Detect which cell encompasses the target text, then output its (X, Y) center coordinate. 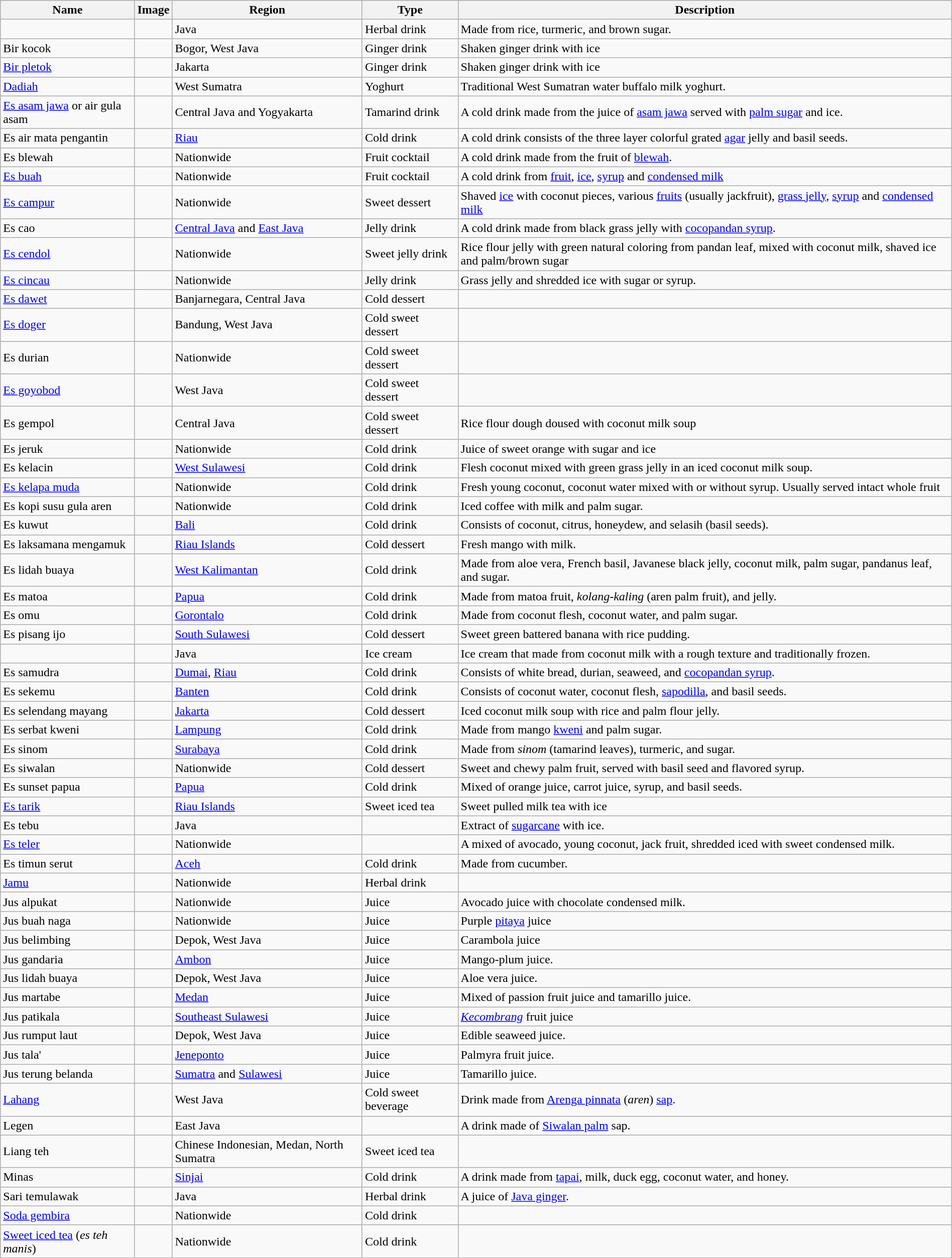
Juice of sweet orange with sugar and ice (705, 449)
Es kuwut (67, 525)
A drink made from tapai, milk, duck egg, coconut water, and honey. (705, 1177)
Central Java (267, 423)
Edible seaweed juice. (705, 1036)
Ice cream (410, 653)
West Sumatra (267, 86)
A juice of Java ginger. (705, 1196)
Banjarnegara, Central Java (267, 299)
South Sulawesi (267, 634)
Bogor, West Java (267, 48)
Es blewah (67, 157)
Es serbat kweni (67, 730)
Es buah (67, 176)
Es campur (67, 202)
Fresh mango with milk. (705, 544)
Medan (267, 997)
Jus lidah buaya (67, 978)
Consists of white bread, durian, seaweed, and cocopandan syrup. (705, 673)
Es kelapa muda (67, 487)
Es timun serut (67, 863)
Made from coconut flesh, coconut water, and palm sugar. (705, 615)
Fresh young coconut, coconut water mixed with or without syrup. Usually served intact whole fruit (705, 487)
Aloe vera juice. (705, 978)
Jeneponto (267, 1055)
A cold drink consists of the three layer colorful grated agar jelly and basil seeds. (705, 138)
Bir kocok (67, 48)
Es matoa (67, 596)
Bir pletok (67, 67)
Drink made from Arenga pinnata (aren) sap. (705, 1099)
Carambola juice (705, 940)
Made from mango kweni and palm sugar. (705, 730)
Made from rice, turmeric, and brown sugar. (705, 29)
Southeast Sulawesi (267, 1017)
Mixed of orange juice, carrot juice, syrup, and basil seeds. (705, 787)
Bali (267, 525)
Rice flour jelly with green natural coloring from pandan leaf, mixed with coconut milk, shaved ice and palm/brown sugar (705, 254)
Rice flour dough doused with coconut milk soup (705, 423)
Sweet iced tea (es teh manis) (67, 1241)
A cold drink made from the fruit of blewah. (705, 157)
A cold drink made from the juice of asam jawa served with palm sugar and ice. (705, 112)
Es kelacin (67, 468)
Es teler (67, 844)
Es asam jawa or air gula asam (67, 112)
Liang teh (67, 1152)
Es sekemu (67, 692)
Es lidah buaya (67, 570)
Sweet jelly drink (410, 254)
Es cendol (67, 254)
Minas (67, 1177)
Es dawet (67, 299)
Flesh coconut mixed with green grass jelly in an iced coconut milk soup. (705, 468)
Yoghurt (410, 86)
Banten (267, 692)
A cold drink from fruit, ice, syrup and condensed milk (705, 176)
Central Java and East Java (267, 228)
West Kalimantan (267, 570)
Description (705, 10)
Es cincau (67, 280)
Es omu (67, 615)
A cold drink made from black grass jelly with cocopandan syrup. (705, 228)
Name (67, 10)
Dumai, Riau (267, 673)
Sweet and chewy palm fruit, served with basil seed and flavored syrup. (705, 768)
Ice cream that made from coconut milk with a rough texture and traditionally frozen. (705, 653)
Sweet dessert (410, 202)
Sumatra and Sulawesi (267, 1074)
Aceh (267, 863)
Jus gandaria (67, 959)
Cold sweet beverage (410, 1099)
Jus terung belanda (67, 1074)
Es cao (67, 228)
Tamarind drink (410, 112)
Soda gembira (67, 1215)
Es durian (67, 357)
A mixed of avocado, young coconut, jack fruit, shredded iced with sweet condensed milk. (705, 844)
Es kopi susu gula aren (67, 506)
Region (267, 10)
Traditional West Sumatran water buffalo milk yoghurt. (705, 86)
Avocado juice with chocolate condensed milk. (705, 902)
Palmyra fruit juice. (705, 1055)
Es doger (67, 325)
Ambon (267, 959)
Extract of sugarcane with ice. (705, 825)
Consists of coconut, citrus, honeydew, and selasih (basil seeds). (705, 525)
Es jeruk (67, 449)
Es air mata pengantin (67, 138)
Riau (267, 138)
Chinese Indonesian, Medan, North Sumatra (267, 1152)
Made from matoa fruit, kolang-kaling (aren palm fruit), and jelly. (705, 596)
Jus martabe (67, 997)
Es goyobod (67, 391)
Es pisang ijo (67, 634)
Jus patikala (67, 1017)
Es selendang mayang (67, 711)
Bandung, West Java (267, 325)
Es siwalan (67, 768)
Jus rumput laut (67, 1036)
Made from cucumber. (705, 863)
Mango-plum juice. (705, 959)
Iced coconut milk soup with rice and palm flour jelly. (705, 711)
Lahang (67, 1099)
Grass jelly and shredded ice with sugar or syrup. (705, 280)
Central Java and Yogyakarta (267, 112)
Dadiah (67, 86)
Shaved ice with coconut pieces, various fruits (usually jackfruit), grass jelly, syrup and condensed milk (705, 202)
Mixed of passion fruit juice and tamarillo juice. (705, 997)
Sweet pulled milk tea with ice (705, 806)
Lampung (267, 730)
Iced coffee with milk and palm sugar. (705, 506)
Jus tala' (67, 1055)
Kecombrang fruit juice (705, 1017)
Es laksamana mengamuk (67, 544)
Jus belimbing (67, 940)
Purple pitaya juice (705, 921)
Es sinom (67, 749)
Sinjai (267, 1177)
Gorontalo (267, 615)
West Sulawesi (267, 468)
Type (410, 10)
Es samudra (67, 673)
Tamarillo juice. (705, 1074)
Jus alpukat (67, 902)
Surabaya (267, 749)
Made from aloe vera, French basil, Javanese black jelly, coconut milk, palm sugar, pandanus leaf, and sugar. (705, 570)
Legen (67, 1125)
A drink made of Siwalan palm sap. (705, 1125)
Es tebu (67, 825)
Es tarik (67, 806)
Jamu (67, 883)
Made from sinom (tamarind leaves), turmeric, and sugar. (705, 749)
Sari temulawak (67, 1196)
Image (154, 10)
Es gempol (67, 423)
Es sunset papua (67, 787)
Sweet green battered banana with rice pudding. (705, 634)
Consists of coconut water, coconut flesh, sapodilla, and basil seeds. (705, 692)
East Java (267, 1125)
Jus buah naga (67, 921)
